Return [x, y] of the center of cell containing provided text 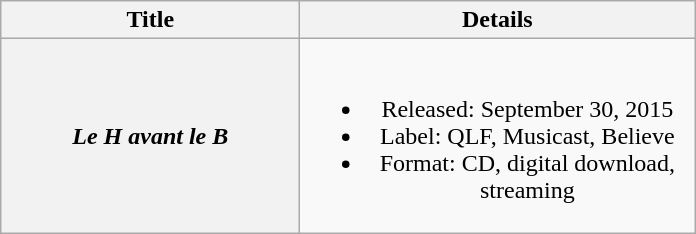
Released: September 30, 2015Label: QLF, Musicast, BelieveFormat: CD, digital download, streaming [498, 136]
Le H avant le B [150, 136]
Details [498, 20]
Title [150, 20]
